Find where the given text appears and provide that cell's center as [x, y] coordinate. 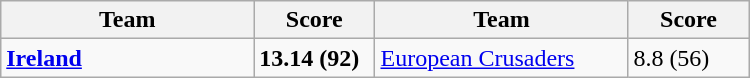
8.8 (56) [688, 58]
European Crusaders [502, 58]
13.14 (92) [314, 58]
Ireland [128, 58]
